Capture the cell that displays the provided text and extract its (x, y) central coordinate. 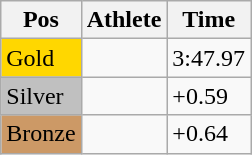
Athlete (124, 20)
Silver (41, 96)
Pos (41, 20)
Gold (41, 58)
+0.64 (209, 134)
Bronze (41, 134)
Time (209, 20)
3:47.97 (209, 58)
+0.59 (209, 96)
